From the cell containing the given text, extract its center point as (x, y) coordinate. 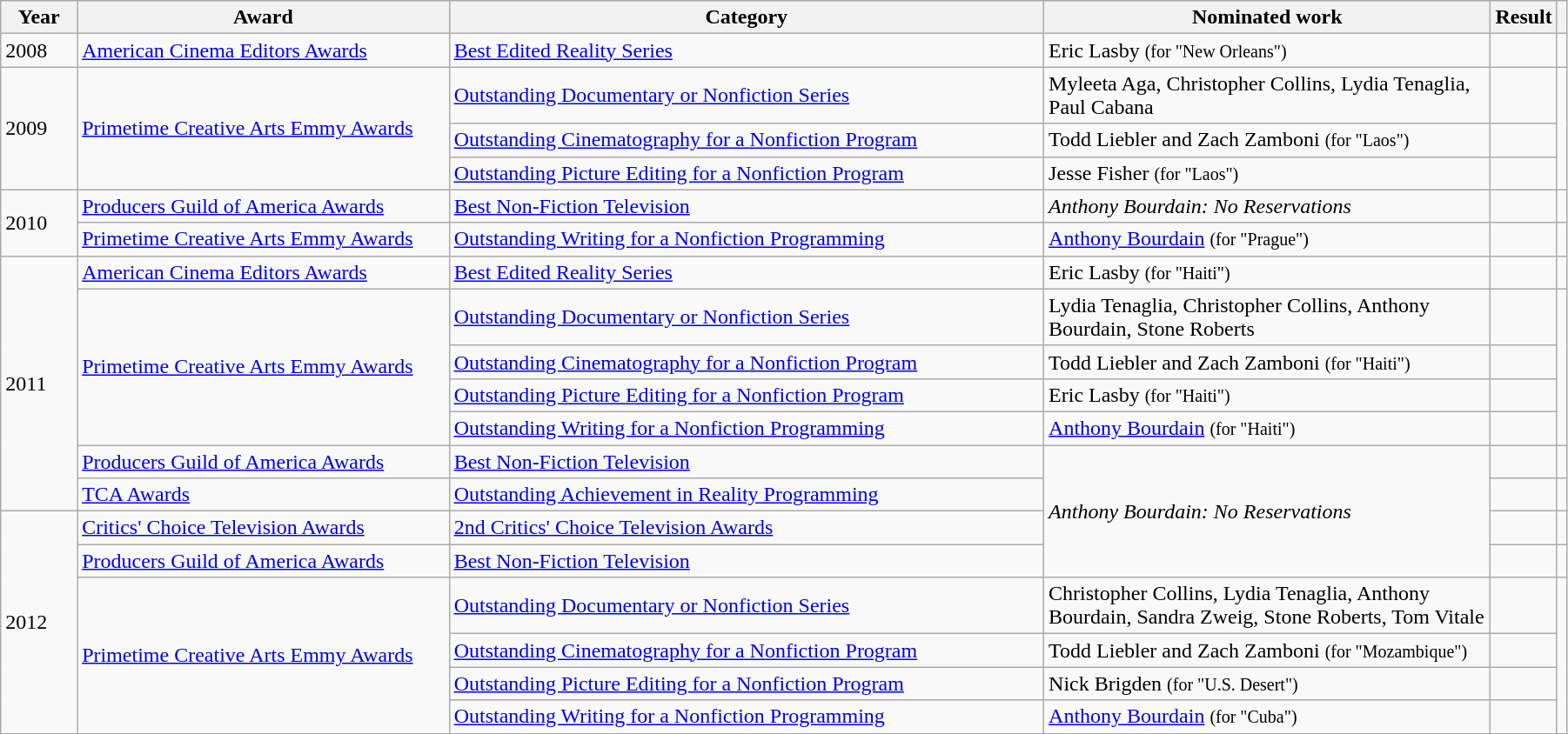
Myleeta Aga, Christopher Collins, Lydia Tenaglia, Paul Cabana (1267, 96)
Anthony Bourdain (for "Cuba") (1267, 717)
Eric Lasby (for "New Orleans") (1267, 50)
Anthony Bourdain (for "Haiti") (1267, 428)
Result (1524, 17)
Todd Liebler and Zach Zamboni (for "Haiti") (1267, 362)
Lydia Tenaglia, Christopher Collins, Anthony Bourdain, Stone Roberts (1267, 317)
Todd Liebler and Zach Zamboni (for "Mozambique") (1267, 651)
TCA Awards (263, 495)
Christopher Collins, Lydia Tenaglia, Anthony Bourdain, Sandra Zweig, Stone Roberts, Tom Vitale (1267, 605)
2009 (39, 129)
Critics' Choice Television Awards (263, 528)
2011 (39, 383)
Nick Brigden (for "U.S. Desert") (1267, 684)
2nd Critics' Choice Television Awards (747, 528)
2008 (39, 50)
Jesse Fisher (for "Laos") (1267, 173)
Year (39, 17)
2010 (39, 223)
Category (747, 17)
Nominated work (1267, 17)
Todd Liebler and Zach Zamboni (for "Laos") (1267, 140)
Anthony Bourdain (for "Prague") (1267, 239)
Outstanding Achievement in Reality Programming (747, 495)
2012 (39, 623)
Award (263, 17)
